Return the (X, Y) coordinate for the center point of the cell that contains the specified text.  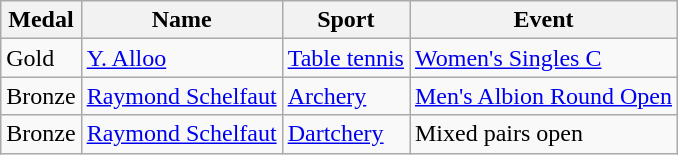
Mixed pairs open (544, 134)
Y. Alloo (182, 58)
Dartchery (346, 134)
Name (182, 20)
Event (544, 20)
Table tennis (346, 58)
Sport (346, 20)
Medal (41, 20)
Women's Singles C (544, 58)
Archery (346, 96)
Men's Albion Round Open (544, 96)
Gold (41, 58)
